Search for the cell housing the specified text and yield its (X, Y) center coordinate. 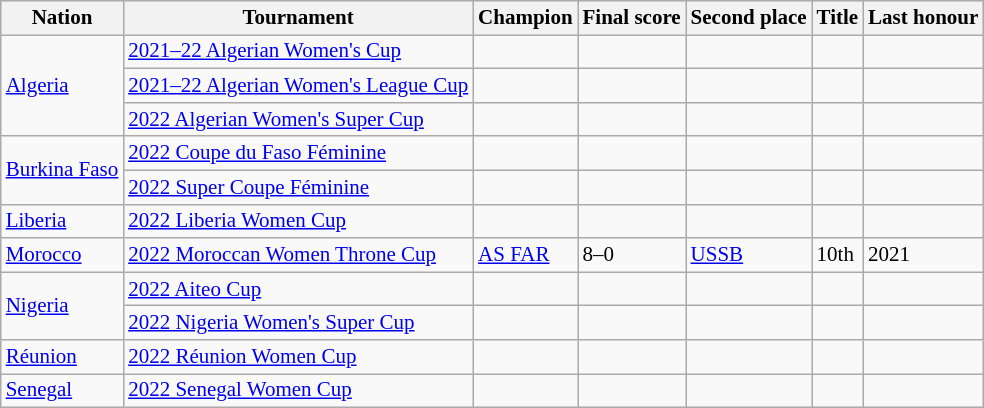
2021–22 Algerian Women's League Cup (298, 86)
2022 Aiteo Cup (298, 289)
Morocco (62, 255)
Final score (632, 18)
USSB (749, 255)
Liberia (62, 221)
Tournament (298, 18)
Nation (62, 18)
Last honour (923, 18)
Senegal (62, 391)
2022 Nigeria Women's Super Cup (298, 323)
Title (838, 18)
2022 Algerian Women's Super Cup (298, 119)
2021–22 Algerian Women's Cup (298, 52)
2022 Coupe du Faso Féminine (298, 153)
2022 Senegal Women Cup (298, 391)
2022 Super Coupe Féminine (298, 187)
8–0 (632, 255)
Nigeria (62, 306)
Algeria (62, 86)
Réunion (62, 357)
2022 Réunion Women Cup (298, 357)
2022 Liberia Women Cup (298, 221)
Burkina Faso (62, 170)
Champion (525, 18)
10th (838, 255)
AS FAR (525, 255)
2022 Moroccan Women Throne Cup (298, 255)
Second place (749, 18)
2021 (923, 255)
